Find where the given text appears and provide that cell's center as (x, y) coordinate. 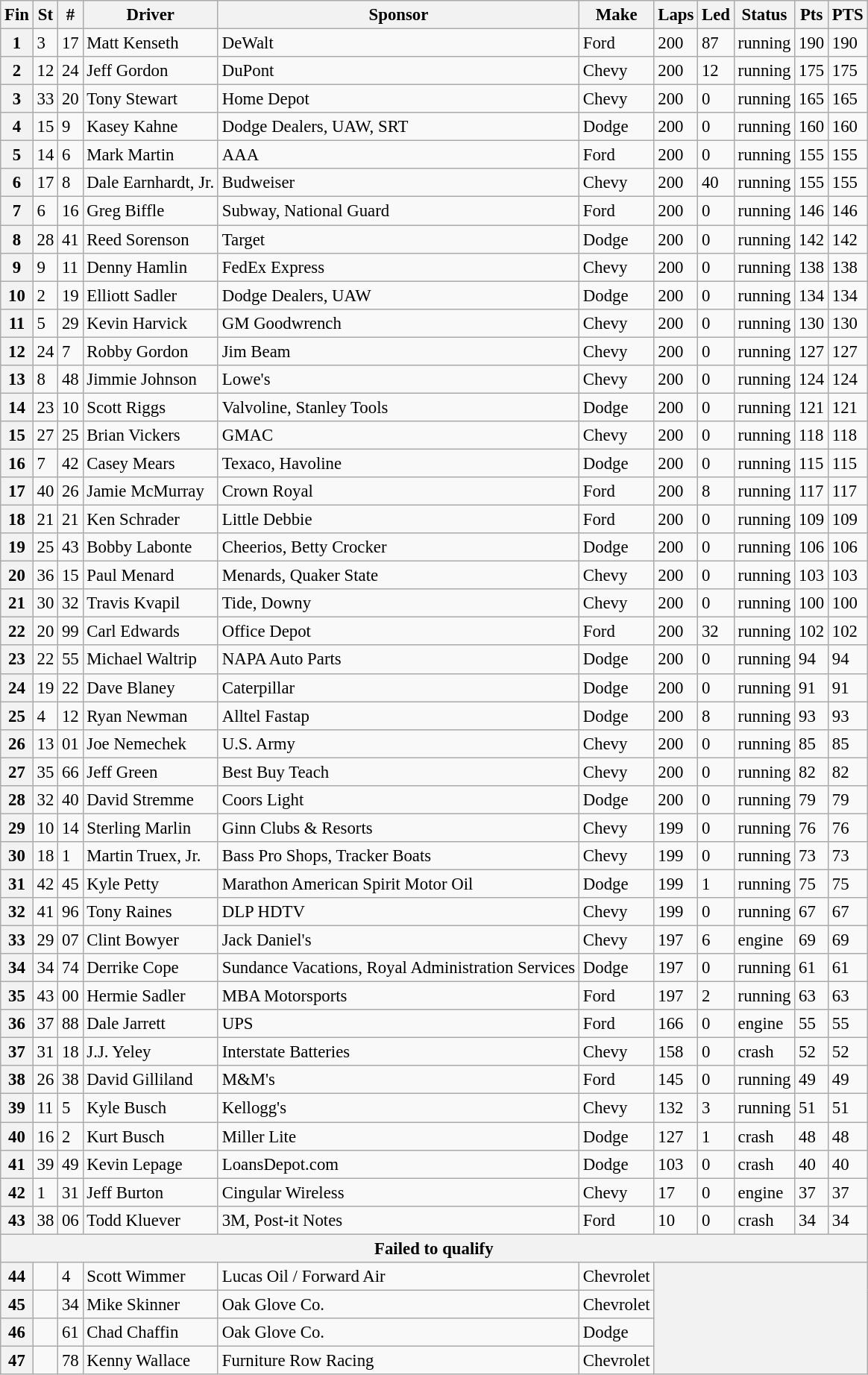
Kyle Petty (151, 884)
Jamie McMurray (151, 491)
Bass Pro Shops, Tracker Boats (398, 856)
Robby Gordon (151, 351)
Sterling Marlin (151, 828)
Tony Stewart (151, 99)
Kasey Kahne (151, 127)
DuPont (398, 71)
Failed to qualify (434, 1248)
Paul Menard (151, 576)
AAA (398, 155)
PTS (847, 15)
Tide, Downy (398, 603)
DeWalt (398, 43)
Coors Light (398, 800)
Tony Raines (151, 912)
Subway, National Guard (398, 211)
Carl Edwards (151, 632)
Greg Biffle (151, 211)
Little Debbie (398, 520)
78 (70, 1360)
Kevin Harvick (151, 323)
Joe Nemechek (151, 743)
Todd Kluever (151, 1220)
GM Goodwrench (398, 323)
46 (17, 1332)
Caterpillar (398, 687)
Dale Earnhardt, Jr. (151, 183)
01 (70, 743)
Cingular Wireless (398, 1192)
Scott Riggs (151, 407)
Home Depot (398, 99)
Jeff Burton (151, 1192)
U.S. Army (398, 743)
Menards, Quaker State (398, 576)
Hermie Sadler (151, 996)
NAPA Auto Parts (398, 660)
Kurt Busch (151, 1136)
Bobby Labonte (151, 547)
Cheerios, Betty Crocker (398, 547)
Mark Martin (151, 155)
Led (716, 15)
Travis Kvapil (151, 603)
44 (17, 1277)
Elliott Sadler (151, 295)
# (70, 15)
Kevin Lepage (151, 1164)
Jack Daniel's (398, 940)
J.J. Yeley (151, 1052)
Furniture Row Racing (398, 1360)
Make (617, 15)
Derrike Cope (151, 968)
Lowe's (398, 380)
07 (70, 940)
Michael Waltrip (151, 660)
MBA Motorsports (398, 996)
Fin (17, 15)
Sundance Vacations, Royal Administration Services (398, 968)
DLP HDTV (398, 912)
Martin Truex, Jr. (151, 856)
88 (70, 1024)
Kellogg's (398, 1108)
00 (70, 996)
Chad Chaffin (151, 1332)
Jeff Gordon (151, 71)
Status (764, 15)
145 (676, 1080)
66 (70, 772)
99 (70, 632)
Office Depot (398, 632)
Scott Wimmer (151, 1277)
3M, Post-it Notes (398, 1220)
47 (17, 1360)
Mike Skinner (151, 1304)
Dave Blaney (151, 687)
Clint Bowyer (151, 940)
Valvoline, Stanley Tools (398, 407)
06 (70, 1220)
96 (70, 912)
Kenny Wallace (151, 1360)
Ginn Clubs & Resorts (398, 828)
Denny Hamlin (151, 267)
Budweiser (398, 183)
Laps (676, 15)
Ken Schrader (151, 520)
Matt Kenseth (151, 43)
Jeff Green (151, 772)
M&M's (398, 1080)
Texaco, Havoline (398, 463)
166 (676, 1024)
Jimmie Johnson (151, 380)
87 (716, 43)
FedEx Express (398, 267)
Dale Jarrett (151, 1024)
Brian Vickers (151, 435)
Kyle Busch (151, 1108)
Jim Beam (398, 351)
132 (676, 1108)
UPS (398, 1024)
St (45, 15)
Casey Mears (151, 463)
David Stremme (151, 800)
Pts (811, 15)
Crown Royal (398, 491)
Reed Sorenson (151, 239)
Lucas Oil / Forward Air (398, 1277)
Ryan Newman (151, 716)
Driver (151, 15)
Target (398, 239)
158 (676, 1052)
David Gilliland (151, 1080)
Best Buy Teach (398, 772)
Marathon American Spirit Motor Oil (398, 884)
74 (70, 968)
Miller Lite (398, 1136)
Interstate Batteries (398, 1052)
Sponsor (398, 15)
GMAC (398, 435)
Dodge Dealers, UAW, SRT (398, 127)
Dodge Dealers, UAW (398, 295)
LoansDepot.com (398, 1164)
Alltel Fastap (398, 716)
